Search for the cell housing the specified text and yield its (x, y) center coordinate. 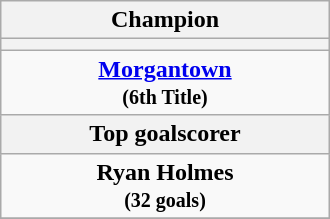
Champion (165, 20)
Top goalscorer (165, 134)
Morgantown(6th Title) (165, 82)
Ryan Holmes(32 goals) (165, 186)
